Search for the cell housing the specified text and yield its (X, Y) center coordinate. 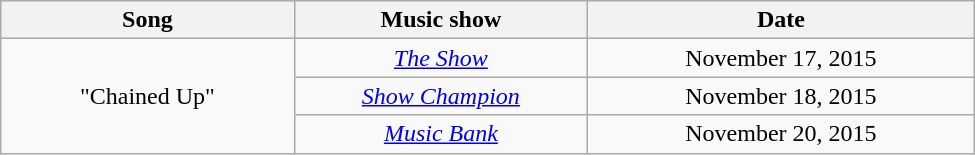
November 18, 2015 (782, 96)
Music show (440, 20)
Song (148, 20)
The Show (440, 58)
Show Champion (440, 96)
Date (782, 20)
November 20, 2015 (782, 134)
"Chained Up" (148, 96)
Music Bank (440, 134)
November 17, 2015 (782, 58)
